Pinpoint the cell where the given text exists, returning its (x, y) midpoint coordinate. 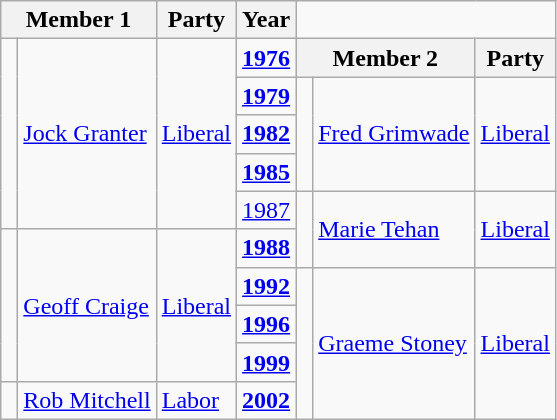
2002 (266, 400)
Jock Granter (87, 134)
1985 (266, 172)
Member 2 (386, 58)
Member 1 (78, 20)
Fred Grimwade (394, 134)
1987 (266, 210)
1988 (266, 248)
Year (266, 20)
Graeme Stoney (394, 343)
Labor (196, 400)
1979 (266, 96)
Marie Tehan (394, 229)
Rob Mitchell (87, 400)
Geoff Craige (87, 305)
1996 (266, 324)
1999 (266, 362)
1982 (266, 134)
1976 (266, 58)
1992 (266, 286)
